Pinpoint the cell where the given text exists, returning its [X, Y] midpoint coordinate. 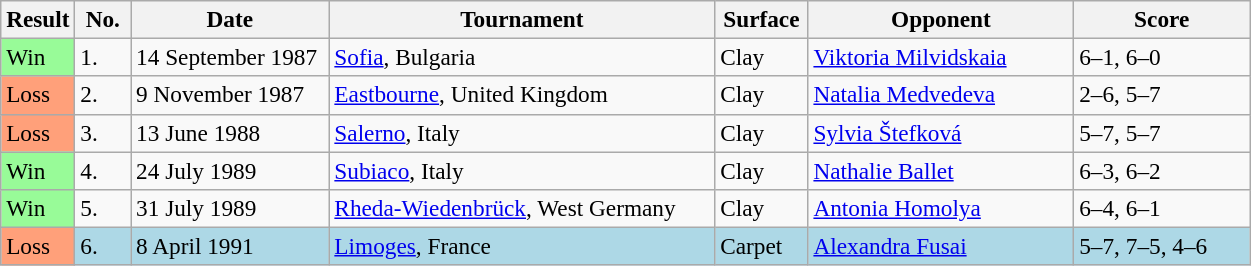
1. [103, 57]
Sylvia Štefková [941, 133]
6–3, 6–2 [1162, 170]
4. [103, 170]
Natalia Medvedeva [941, 95]
3. [103, 133]
2. [103, 95]
6–1, 6–0 [1162, 57]
13 June 1988 [230, 133]
Eastbourne, United Kingdom [522, 95]
Sofia, Bulgaria [522, 57]
Viktoria Milvidskaia [941, 57]
Subiaco, Italy [522, 170]
Surface [762, 19]
No. [103, 19]
5. [103, 208]
Date [230, 19]
24 July 1989 [230, 170]
2–6, 5–7 [1162, 95]
Salerno, Italy [522, 133]
5–7, 7–5, 4–6 [1162, 246]
9 November 1987 [230, 95]
8 April 1991 [230, 246]
Nathalie Ballet [941, 170]
Alexandra Fusai [941, 246]
Result [38, 19]
Score [1162, 19]
Tournament [522, 19]
31 July 1989 [230, 208]
Limoges, France [522, 246]
Carpet [762, 246]
Opponent [941, 19]
6. [103, 246]
14 September 1987 [230, 57]
Rheda-Wiedenbrück, West Germany [522, 208]
6–4, 6–1 [1162, 208]
Antonia Homolya [941, 208]
5–7, 5–7 [1162, 133]
